Return the [x, y] coordinate for the center point of the cell that contains the specified text.  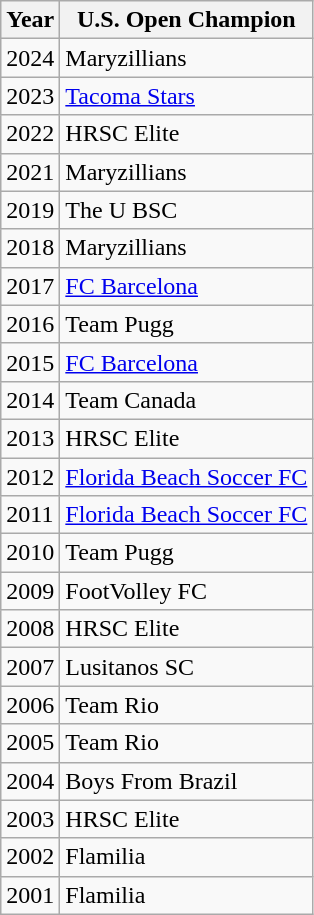
Lusitanos SC [186, 667]
Year [30, 20]
2002 [30, 857]
2014 [30, 400]
2019 [30, 210]
FootVolley FC [186, 591]
2022 [30, 134]
2004 [30, 781]
2011 [30, 515]
Boys From Brazil [186, 781]
2008 [30, 629]
2001 [30, 895]
The U BSC [186, 210]
U.S. Open Champion [186, 20]
2010 [30, 553]
2016 [30, 324]
2024 [30, 58]
2023 [30, 96]
2005 [30, 743]
2009 [30, 591]
2018 [30, 248]
2007 [30, 667]
2012 [30, 477]
2013 [30, 438]
Team Canada [186, 400]
2003 [30, 819]
Tacoma Stars [186, 96]
2015 [30, 362]
2006 [30, 705]
2021 [30, 172]
2017 [30, 286]
